Extract the [x, y] coordinate from the center of the cell holding the provided text.  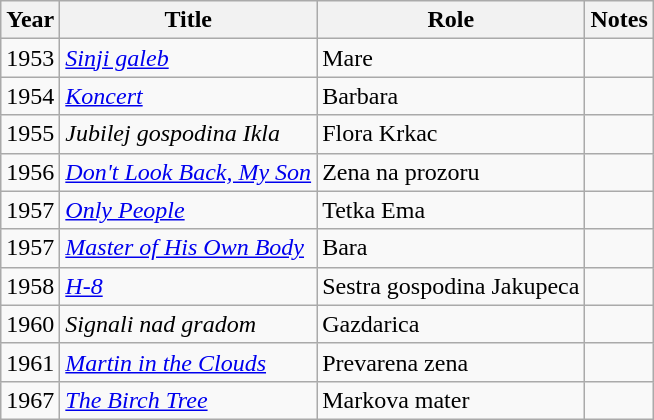
Only People [188, 210]
Barbara [451, 96]
Year [30, 20]
Mare [451, 58]
H-8 [188, 286]
Martin in the Clouds [188, 362]
Sestra gospodina Jakupeca [451, 286]
Flora Krkac [451, 134]
Signali nad gradom [188, 324]
Master of His Own Body [188, 248]
Bara [451, 248]
Notes [619, 20]
1958 [30, 286]
1956 [30, 172]
Gazdarica [451, 324]
Zena na prozoru [451, 172]
1961 [30, 362]
Title [188, 20]
1955 [30, 134]
1960 [30, 324]
Sinji galeb [188, 58]
1954 [30, 96]
Role [451, 20]
The Birch Tree [188, 400]
1967 [30, 400]
Markova mater [451, 400]
Koncert [188, 96]
Don't Look Back, My Son [188, 172]
Jubilej gospodina Ikla [188, 134]
Tetka Ema [451, 210]
1953 [30, 58]
Prevarena zena [451, 362]
